Return [x, y] of the center of cell containing provided text 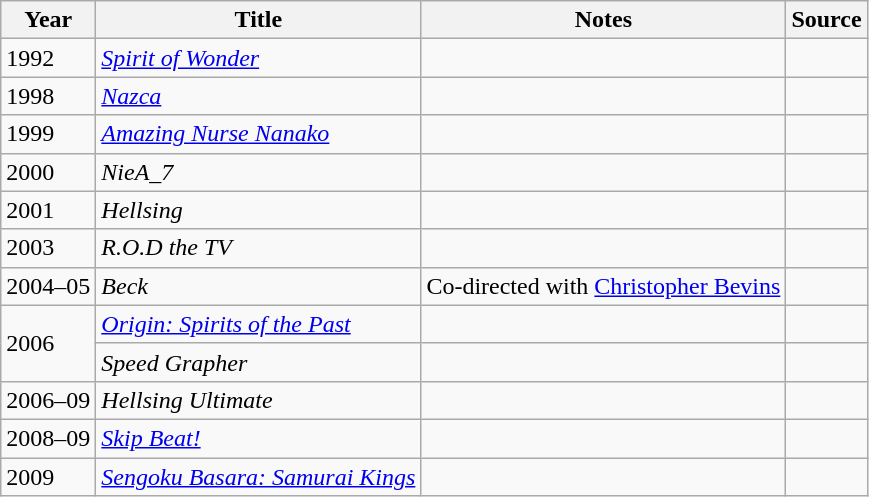
R.O.D the TV [258, 248]
Spirit of Wonder [258, 58]
2006–09 [48, 400]
2004–05 [48, 286]
Origin: Spirits of the Past [258, 324]
Hellsing Ultimate [258, 400]
1992 [48, 58]
Speed Grapher [258, 362]
2001 [48, 210]
Sengoku Basara: Samurai Kings [258, 477]
Source [826, 20]
1998 [48, 96]
1999 [48, 134]
Nazca [258, 96]
Title [258, 20]
2009 [48, 477]
2006 [48, 343]
Skip Beat! [258, 438]
Amazing Nurse Nanako [258, 134]
Year [48, 20]
Beck [258, 286]
2000 [48, 172]
Co-directed with Christopher Bevins [604, 286]
NieA_7 [258, 172]
2003 [48, 248]
Hellsing [258, 210]
Notes [604, 20]
2008–09 [48, 438]
